Return (X, Y) of the center of cell containing provided text 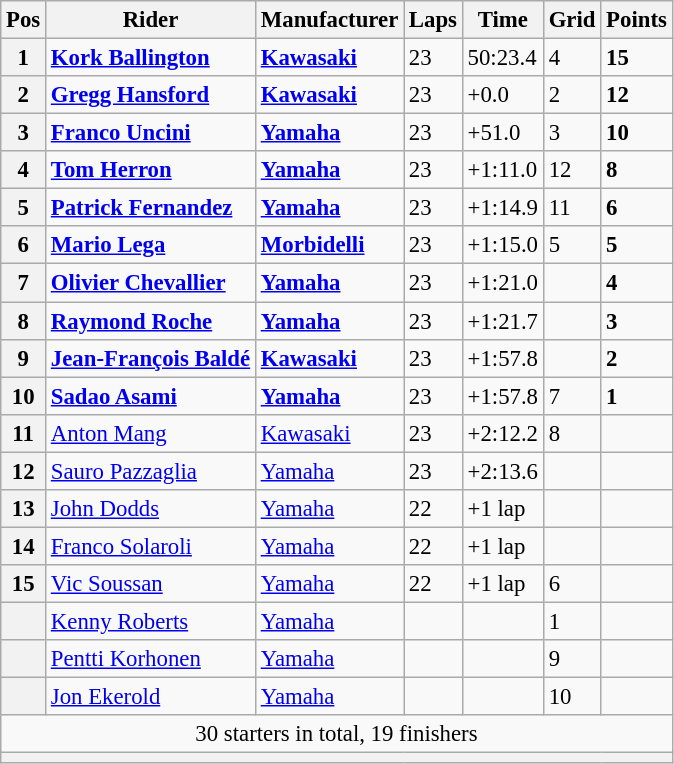
Kenny Roberts (151, 621)
14 (24, 546)
Jean-François Baldé (151, 358)
Franco Solaroli (151, 546)
Kork Ballington (151, 58)
+1:15.0 (502, 245)
Jon Ekerold (151, 697)
Sadao Asami (151, 396)
+1:11.0 (502, 170)
Pentti Korhonen (151, 659)
Grid (572, 20)
Laps (434, 20)
+0.0 (502, 95)
Tom Herron (151, 170)
Rider (151, 20)
Olivier Chevallier (151, 283)
Morbidelli (329, 245)
Gregg Hansford (151, 95)
+2:13.6 (502, 471)
Franco Uncini (151, 133)
+51.0 (502, 133)
Mario Lega (151, 245)
Sauro Pazzaglia (151, 471)
+2:12.2 (502, 433)
30 starters in total, 19 finishers (336, 734)
Patrick Fernandez (151, 208)
+1:21.7 (502, 321)
Raymond Roche (151, 321)
+1:14.9 (502, 208)
13 (24, 509)
John Dodds (151, 509)
Manufacturer (329, 20)
Time (502, 20)
Pos (24, 20)
Anton Mang (151, 433)
50:23.4 (502, 58)
Points (636, 20)
Vic Soussan (151, 584)
+1:21.0 (502, 283)
